Extract the (x, y) coordinate from the center of the cell holding the provided text.  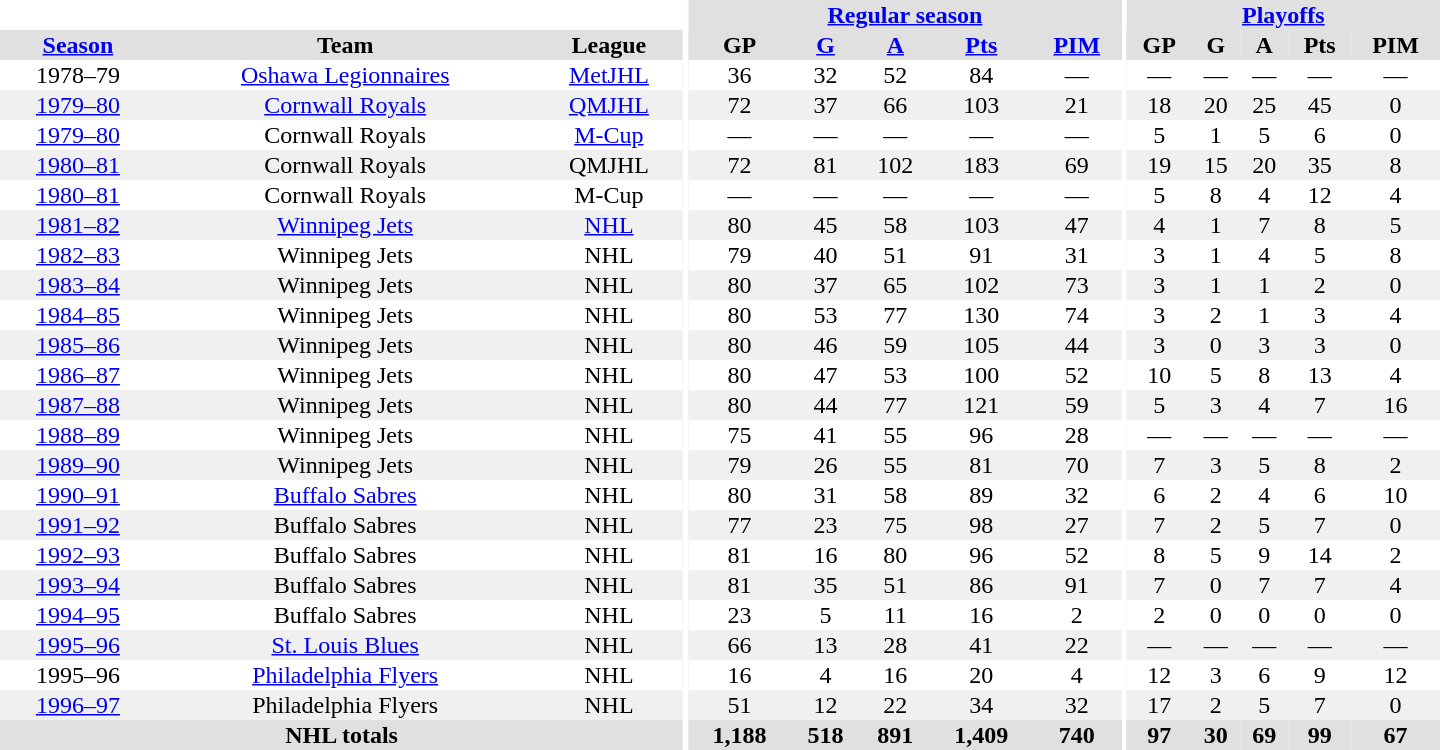
Playoffs (1284, 15)
1986–87 (78, 375)
Team (346, 45)
League (610, 45)
NHL totals (342, 735)
MetJHL (610, 75)
73 (1076, 285)
1990–91 (78, 495)
1996–97 (78, 705)
11 (895, 615)
30 (1216, 735)
25 (1264, 105)
Regular season (906, 15)
70 (1076, 465)
1984–85 (78, 315)
17 (1160, 705)
15 (1216, 165)
1988–89 (78, 435)
67 (1396, 735)
1989–90 (78, 465)
40 (826, 255)
1983–84 (78, 285)
891 (895, 735)
1982–83 (78, 255)
1985–86 (78, 345)
100 (981, 375)
99 (1320, 735)
1987–88 (78, 405)
518 (826, 735)
Season (78, 45)
183 (981, 165)
74 (1076, 315)
1,188 (740, 735)
14 (1320, 555)
27 (1076, 525)
36 (740, 75)
1994–95 (78, 615)
121 (981, 405)
1992–93 (78, 555)
Oshawa Legionnaires (346, 75)
19 (1160, 165)
18 (1160, 105)
26 (826, 465)
105 (981, 345)
86 (981, 585)
1991–92 (78, 525)
34 (981, 705)
46 (826, 345)
1,409 (981, 735)
740 (1076, 735)
84 (981, 75)
98 (981, 525)
1981–82 (78, 225)
1978–79 (78, 75)
21 (1076, 105)
1993–94 (78, 585)
89 (981, 495)
130 (981, 315)
St. Louis Blues (346, 645)
65 (895, 285)
97 (1160, 735)
